Extract the (x, y) coordinate from the center of the cell holding the provided text.  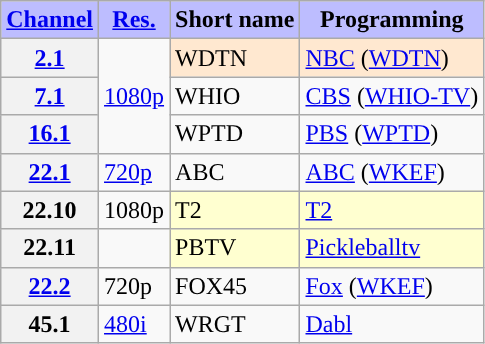
FOX45 (235, 286)
Pickleballtv (392, 248)
Dabl (392, 324)
WRGT (235, 324)
Short name (235, 20)
ABC (WKEF) (392, 172)
NBC (WDTN) (392, 58)
22.11 (50, 248)
WHIO (235, 96)
480i (134, 324)
CBS (WHIO-TV) (392, 96)
Programming (392, 20)
22.1 (50, 172)
WPTD (235, 134)
16.1 (50, 134)
22.10 (50, 210)
Fox (WKEF) (392, 286)
7.1 (50, 96)
ABC (235, 172)
PBS (WPTD) (392, 134)
22.2 (50, 286)
Res. (134, 20)
WDTN (235, 58)
2.1 (50, 58)
45.1 (50, 324)
Channel (50, 20)
PBTV (235, 248)
